Find where the given text appears and provide that cell's center as (x, y) coordinate. 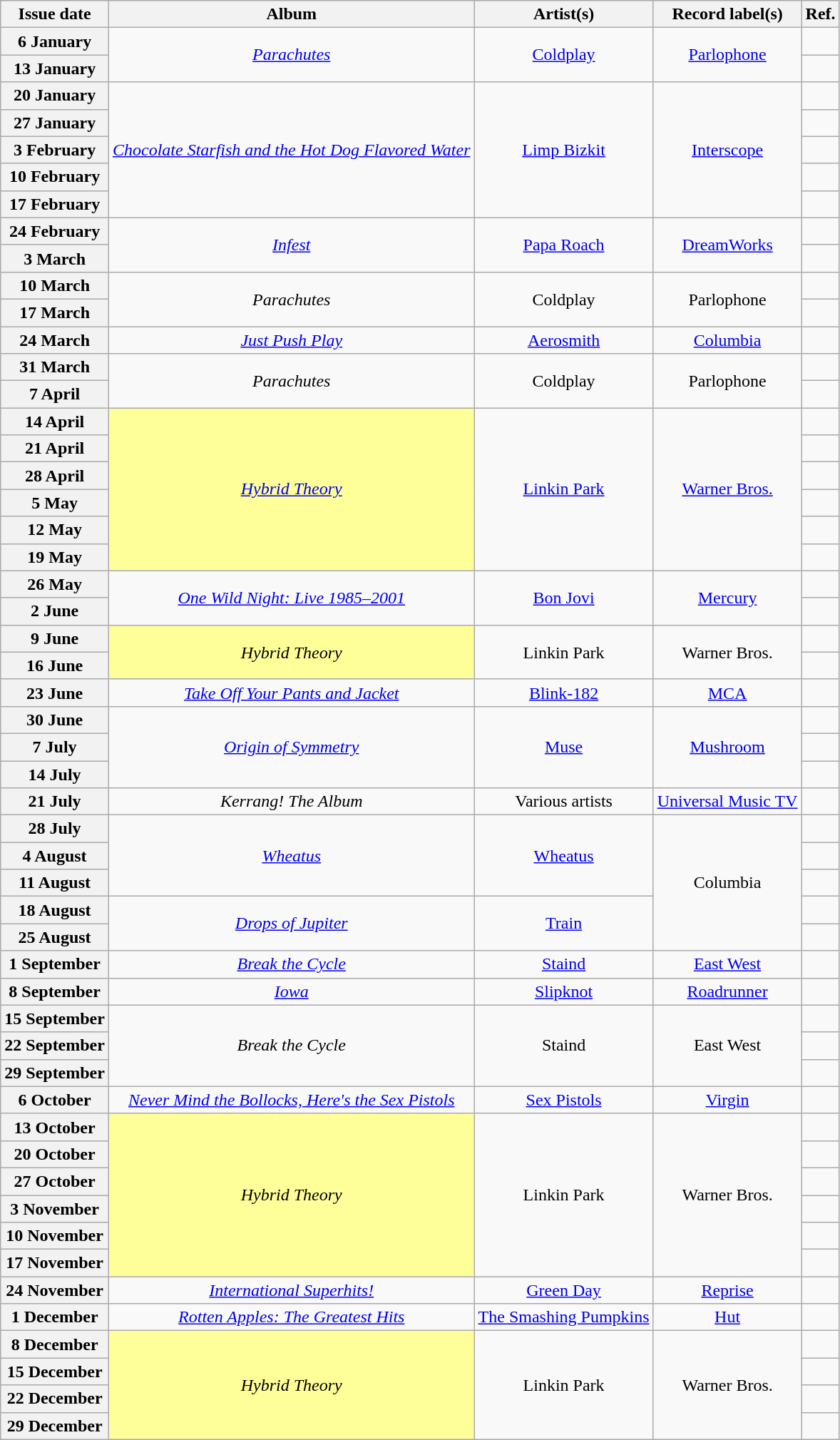
International Superhits! (291, 1290)
Bon Jovi (563, 598)
Origin of Symmetry (291, 747)
Never Mind the Bollocks, Here's the Sex Pistols (291, 1100)
6 October (55, 1100)
14 April (55, 422)
25 August (55, 937)
15 September (55, 1018)
20 January (55, 96)
22 September (55, 1046)
28 April (55, 476)
8 September (55, 991)
Drops of Jupiter (291, 924)
Blink-182 (563, 693)
Virgin (727, 1100)
Papa Roach (563, 245)
4 August (55, 856)
DreamWorks (727, 245)
Roadrunner (727, 991)
Slipknot (563, 991)
27 January (55, 123)
8 December (55, 1344)
23 June (55, 693)
MCA (727, 693)
13 October (55, 1127)
29 September (55, 1073)
Green Day (563, 1290)
1 December (55, 1317)
21 July (55, 802)
3 March (55, 258)
Just Push Play (291, 340)
6 January (55, 41)
30 June (55, 720)
Kerrang! The Album (291, 802)
Universal Music TV (727, 802)
13 January (55, 68)
Mercury (727, 598)
7 April (55, 394)
Issue date (55, 14)
Ref. (820, 14)
26 May (55, 584)
31 March (55, 367)
Infest (291, 245)
Limp Bizkit (563, 150)
2 June (55, 611)
Take Off Your Pants and Jacket (291, 693)
20 October (55, 1154)
29 December (55, 1426)
12 May (55, 530)
21 April (55, 449)
The Smashing Pumpkins (563, 1317)
Muse (563, 747)
3 February (55, 150)
Hut (727, 1317)
24 March (55, 340)
10 February (55, 177)
Iowa (291, 991)
Record label(s) (727, 14)
Album (291, 14)
18 August (55, 910)
22 December (55, 1399)
17 November (55, 1263)
28 July (55, 829)
Interscope (727, 150)
1 September (55, 964)
Train (563, 924)
5 May (55, 503)
17 March (55, 312)
Reprise (727, 1290)
10 November (55, 1236)
24 February (55, 231)
19 May (55, 557)
11 August (55, 883)
10 March (55, 285)
16 June (55, 665)
Various artists (563, 802)
27 October (55, 1181)
3 November (55, 1209)
Aerosmith (563, 340)
9 June (55, 638)
15 December (55, 1372)
Rotten Apples: The Greatest Hits (291, 1317)
Chocolate Starfish and the Hot Dog Flavored Water (291, 150)
Sex Pistols (563, 1100)
Mushroom (727, 747)
7 July (55, 747)
Artist(s) (563, 14)
One Wild Night: Live 1985–2001 (291, 598)
17 February (55, 204)
24 November (55, 1290)
14 July (55, 774)
